Identify which cell holds the provided text, then report its (x, y) central coordinate. 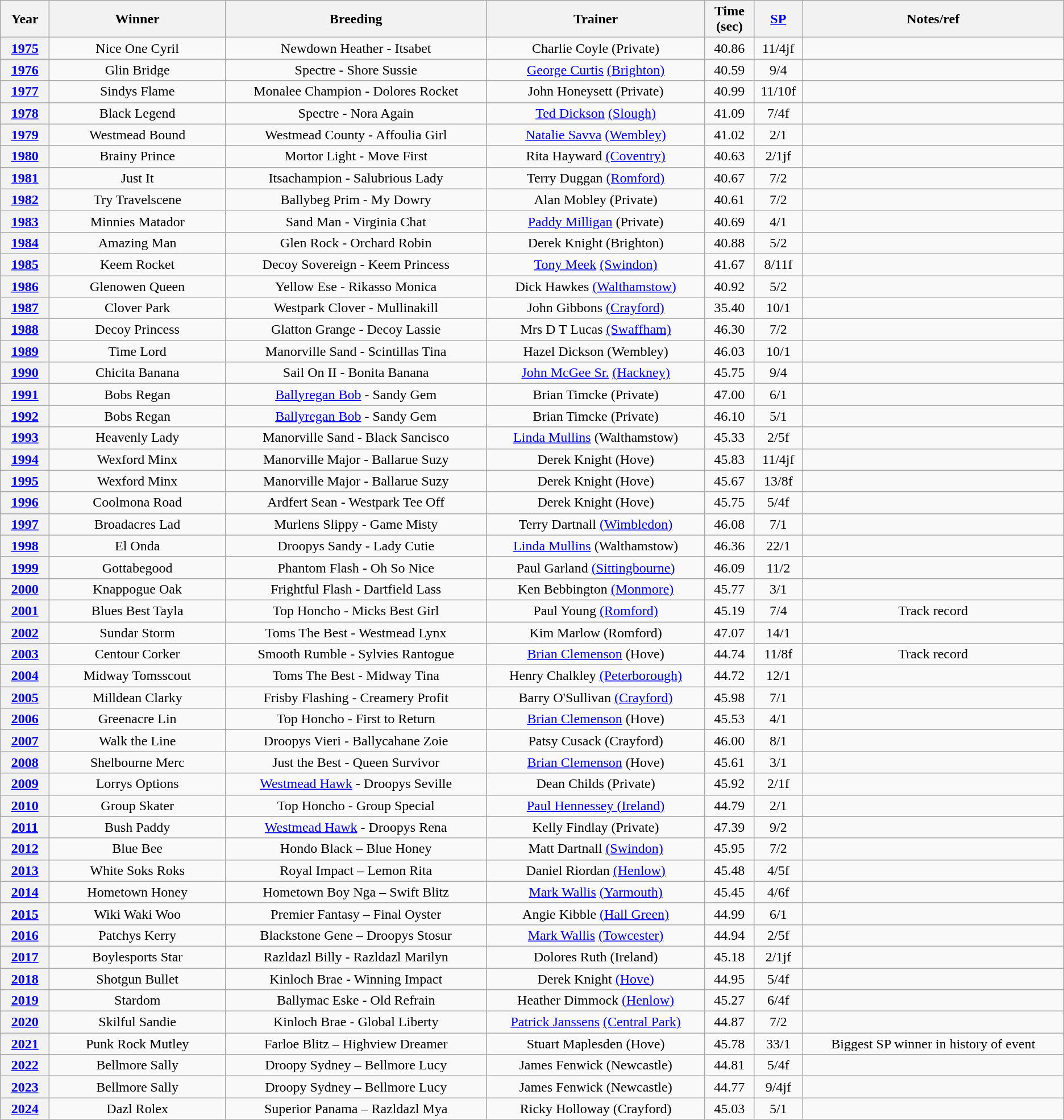
1997 (25, 524)
Manorville Sand - Black Sancisco (356, 438)
1982 (25, 200)
Toms The Best - Westmead Lynx (356, 633)
Hometown Honey (138, 892)
40.63 (729, 156)
Mortor Light - Move First (356, 156)
2000 (25, 589)
Natalie Savva (Wembley) (596, 135)
2021 (25, 1044)
44.77 (729, 1087)
45.92 (729, 784)
Tony Meek (Swindon) (596, 264)
2008 (25, 762)
1978 (25, 113)
Skilful Sandie (138, 1022)
Ricky Holloway (Crayford) (596, 1109)
2003 (25, 654)
1979 (25, 135)
Hazel Dickson (Wembley) (596, 351)
Lorrys Options (138, 784)
45.77 (729, 589)
45.27 (729, 1001)
Dick Hawkes (Walthamstow) (596, 286)
Dean Childs (Private) (596, 784)
Top Honcho - Micks Best Girl (356, 611)
Year (25, 19)
Royal Impact – Lemon Rita (356, 870)
45.83 (729, 459)
Droopys Vieri - Ballycahane Zoie (356, 741)
Sail On II - Bonita Banana (356, 373)
Smooth Rumble - Sylvies Rantogue (356, 654)
John Honeysett (Private) (596, 92)
Spectre - Nora Again (356, 113)
Hondo Black – Blue Honey (356, 849)
4/6f (778, 892)
Derek Knight (Brighton) (596, 243)
Gottabegood (138, 567)
1994 (25, 459)
40.69 (729, 221)
2009 (25, 784)
Shelbourne Merc (138, 762)
Daniel Riordan (Henlow) (596, 870)
Glin Bridge (138, 70)
Notes/ref (933, 19)
Ken Bebbington (Monmore) (596, 589)
2005 (25, 698)
11/8f (778, 654)
47.00 (729, 395)
47.39 (729, 827)
Westpark Clover - Mullinakill (356, 308)
Murlens Slippy - Game Misty (356, 524)
9/4jf (778, 1087)
Westmead Hawk - Droopys Rena (356, 827)
Trainer (596, 19)
Sand Man - Virginia Chat (356, 221)
Breeding (356, 19)
1999 (25, 567)
Greenacre Lin (138, 719)
Heather Dimmock (Henlow) (596, 1001)
1992 (25, 416)
45.78 (729, 1044)
2001 (25, 611)
45.98 (729, 698)
John McGee Sr. (Hackney) (596, 373)
2016 (25, 935)
Alan Mobley (Private) (596, 200)
35.40 (729, 308)
2018 (25, 978)
Hometown Boy Nga – Swift Blitz (356, 892)
Frisby Flashing - Creamery Profit (356, 698)
1991 (25, 395)
44.81 (729, 1065)
7/4f (778, 113)
45.33 (729, 438)
1977 (25, 92)
White Soks Roks (138, 870)
Matt Dartnall (Swindon) (596, 849)
8/11f (778, 264)
Toms The Best - Midway Tina (356, 676)
33/1 (778, 1044)
Ardfert Sean - Westpark Tee Off (356, 503)
Droopys Sandy - Lady Cutie (356, 546)
2024 (25, 1109)
46.08 (729, 524)
Angie Kibble (Hall Green) (596, 914)
1976 (25, 70)
40.92 (729, 286)
Monalee Champion - Dolores Rocket (356, 92)
Shotgun Bullet (138, 978)
Patrick Janssens (Central Park) (596, 1022)
Ballybeg Prim - My Dowry (356, 200)
Biggest SP winner in history of event (933, 1044)
Mrs D T Lucas (Swaffham) (596, 330)
Premier Fantasy – Final Oyster (356, 914)
Knappogue Oak (138, 589)
Just It (138, 178)
Paul Young (Romford) (596, 611)
1987 (25, 308)
Centour Corker (138, 654)
1983 (25, 221)
2012 (25, 849)
Broadacres Lad (138, 524)
Walk the Line (138, 741)
Farloe Blitz – Highview Dreamer (356, 1044)
Frightful Flash - Dartfield Lass (356, 589)
Keem Rocket (138, 264)
7/4 (778, 611)
45.95 (729, 849)
Paul Hennessey (Ireland) (596, 806)
44.79 (729, 806)
Blues Best Tayla (138, 611)
2004 (25, 676)
41.09 (729, 113)
Clover Park (138, 308)
11/2 (778, 567)
4/5f (778, 870)
6/4f (778, 1001)
Terry Dartnall (Wimbledon) (596, 524)
Ballymac Eske - Old Refrain (356, 1001)
Kinloch Brae - Winning Impact (356, 978)
14/1 (778, 633)
Amazing Man (138, 243)
44.94 (729, 935)
Blackstone Gene – Droopys Stosur (356, 935)
46.03 (729, 351)
44.74 (729, 654)
Sundar Storm (138, 633)
1975 (25, 48)
45.18 (729, 957)
Glenowen Queen (138, 286)
Kelly Findlay (Private) (596, 827)
44.99 (729, 914)
Chicita Banana (138, 373)
22/1 (778, 546)
Westmead Bound (138, 135)
44.72 (729, 676)
Glen Rock - Orchard Robin (356, 243)
El Onda (138, 546)
Decoy Sovereign - Keem Princess (356, 264)
45.61 (729, 762)
47.07 (729, 633)
46.09 (729, 567)
Time Lord (138, 351)
Decoy Princess (138, 330)
44.87 (729, 1022)
11/10f (778, 92)
Newdown Heather - Itsabet (356, 48)
1996 (25, 503)
2/1f (778, 784)
Top Honcho - First to Return (356, 719)
Bush Paddy (138, 827)
Blue Bee (138, 849)
Stuart Maplesden (Hove) (596, 1044)
Milldean Clarky (138, 698)
Razldazl Billy - Razldazl Marilyn (356, 957)
45.67 (729, 481)
2017 (25, 957)
Barry O'Sullivan (Crayford) (596, 698)
Nice One Cyril (138, 48)
1988 (25, 330)
Try Travelscene (138, 200)
2007 (25, 741)
Punk Rock Mutley (138, 1044)
Itsachampion - Salubrious Lady (356, 178)
Boylesports Star (138, 957)
1998 (25, 546)
40.67 (729, 178)
Westmead Hawk - Droopys Seville (356, 784)
45.19 (729, 611)
9/2 (778, 827)
40.88 (729, 243)
45.45 (729, 892)
2006 (25, 719)
Patchys Kerry (138, 935)
Phantom Flash - Oh So Nice (356, 567)
2002 (25, 633)
12/1 (778, 676)
2013 (25, 870)
Dazl Rolex (138, 1109)
44.95 (729, 978)
Winner (138, 19)
Mark Wallis (Towcester) (596, 935)
Ted Dickson (Slough) (596, 113)
Brainy Prince (138, 156)
Charlie Coyle (Private) (596, 48)
46.36 (729, 546)
Just the Best - Queen Survivor (356, 762)
John Gibbons (Crayford) (596, 308)
Coolmona Road (138, 503)
George Curtis (Brighton) (596, 70)
1984 (25, 243)
Paddy Milligan (Private) (596, 221)
41.67 (729, 264)
1993 (25, 438)
2020 (25, 1022)
46.10 (729, 416)
13/8f (778, 481)
2015 (25, 914)
2014 (25, 892)
41.02 (729, 135)
Manorville Sand - Scintillas Tina (356, 351)
1990 (25, 373)
Patsy Cusack (Crayford) (596, 741)
SP (778, 19)
40.61 (729, 200)
40.86 (729, 48)
45.03 (729, 1109)
2019 (25, 1001)
46.30 (729, 330)
Group Skater (138, 806)
Paul Garland (Sittingbourne) (596, 567)
Time (sec) (729, 19)
1980 (25, 156)
Glatton Grange - Decoy Lassie (356, 330)
1986 (25, 286)
Midway Tomsscout (138, 676)
Kim Marlow (Romford) (596, 633)
2011 (25, 827)
Superior Panama – Razldazl Mya (356, 1109)
2023 (25, 1087)
Wiki Waki Woo (138, 914)
Westmead County - Affoulia Girl (356, 135)
Stardom (138, 1001)
45.48 (729, 870)
2010 (25, 806)
Terry Duggan (Romford) (596, 178)
Rita Hayward (Coventry) (596, 156)
Kinloch Brae - Global Liberty (356, 1022)
8/1 (778, 741)
1989 (25, 351)
46.00 (729, 741)
40.99 (729, 92)
45.53 (729, 719)
Mark Wallis (Yarmouth) (596, 892)
1985 (25, 264)
Sindys Flame (138, 92)
Top Honcho - Group Special (356, 806)
Heavenly Lady (138, 438)
40.59 (729, 70)
2022 (25, 1065)
Dolores Ruth (Ireland) (596, 957)
Minnies Matador (138, 221)
Black Legend (138, 113)
Spectre - Shore Sussie (356, 70)
Yellow Ese - Rikasso Monica (356, 286)
1981 (25, 178)
Henry Chalkley (Peterborough) (596, 676)
1995 (25, 481)
